Find where the given text appears and provide that cell's center as (X, Y) coordinate. 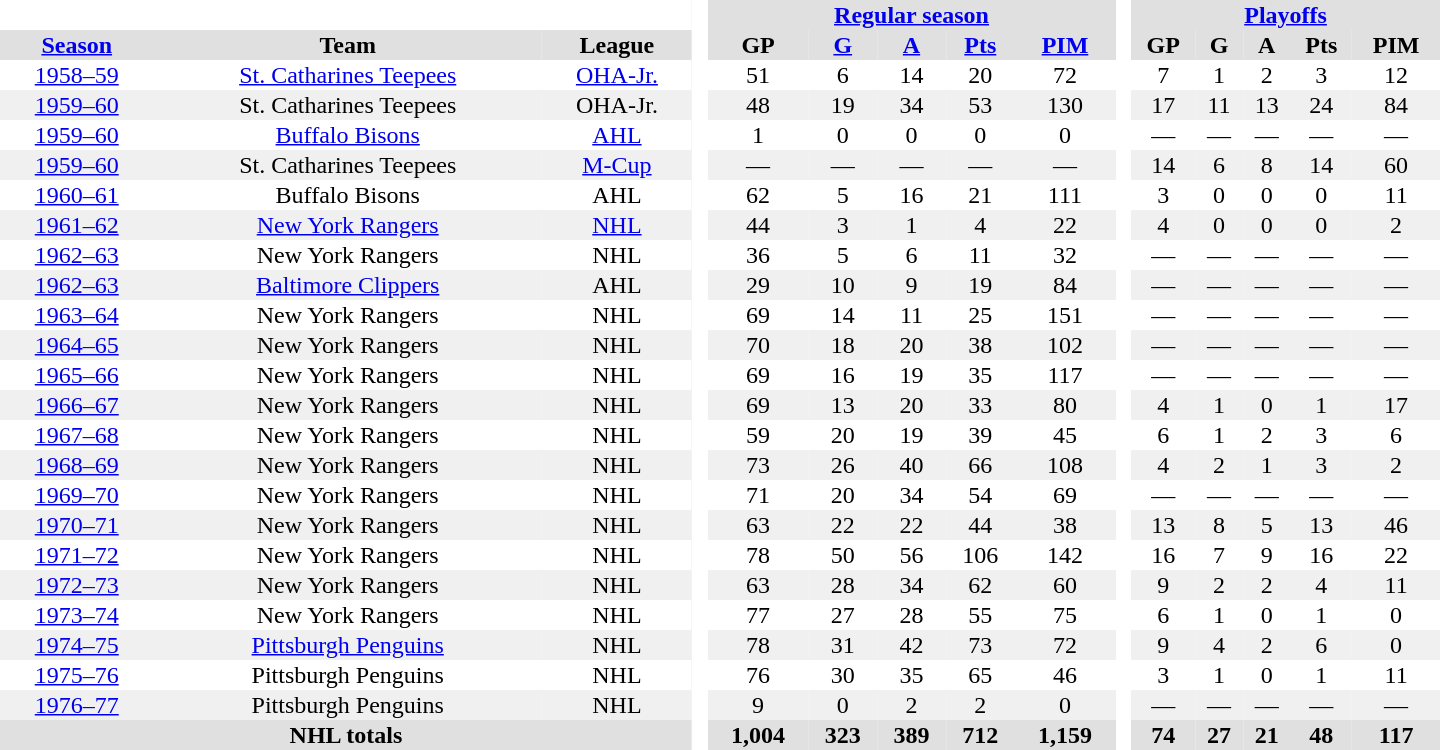
45 (1066, 435)
66 (980, 465)
40 (912, 465)
77 (758, 615)
1968–69 (76, 465)
108 (1066, 465)
142 (1066, 555)
65 (980, 675)
1961–62 (76, 225)
32 (1066, 255)
71 (758, 495)
389 (912, 735)
Baltimore Clippers (347, 285)
1964–65 (76, 345)
1966–67 (76, 405)
12 (1396, 75)
51 (758, 75)
1976–77 (76, 705)
102 (1066, 345)
30 (842, 675)
24 (1321, 105)
1,159 (1066, 735)
36 (758, 255)
1974–75 (76, 645)
53 (980, 105)
League (617, 45)
106 (980, 555)
Team (347, 45)
18 (842, 345)
1960–61 (76, 195)
55 (980, 615)
712 (980, 735)
323 (842, 735)
74 (1163, 735)
Regular season (912, 15)
1,004 (758, 735)
1970–71 (76, 525)
76 (758, 675)
1975–76 (76, 675)
1965–66 (76, 375)
70 (758, 345)
1967–68 (76, 435)
Playoffs (1286, 15)
33 (980, 405)
1971–72 (76, 555)
151 (1066, 315)
Season (76, 45)
29 (758, 285)
1969–70 (76, 495)
10 (842, 285)
NHL totals (346, 735)
50 (842, 555)
26 (842, 465)
56 (912, 555)
54 (980, 495)
39 (980, 435)
1972–73 (76, 585)
80 (1066, 405)
1973–74 (76, 615)
75 (1066, 615)
1963–64 (76, 315)
1958–59 (76, 75)
25 (980, 315)
59 (758, 435)
42 (912, 645)
M-Cup (617, 165)
130 (1066, 105)
111 (1066, 195)
31 (842, 645)
